Capture the cell that displays the provided text and extract its (X, Y) central coordinate. 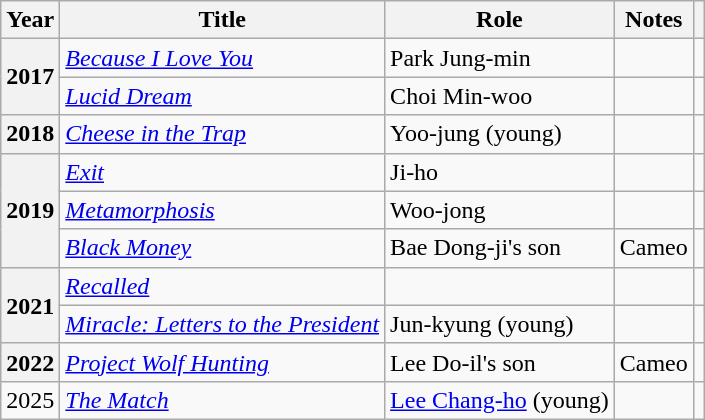
Park Jung-min (500, 58)
Lee Do-il's son (500, 362)
2017 (30, 77)
Woo-jong (500, 210)
Yoo-jung (young) (500, 134)
Role (500, 20)
Notes (654, 20)
2022 (30, 362)
Miracle: Letters to the President (222, 324)
Recalled (222, 286)
Bae Dong-ji's son (500, 248)
Exit (222, 172)
Cheese in the Trap (222, 134)
Lucid Dream (222, 96)
Ji-ho (500, 172)
Jun-kyung (young) (500, 324)
2021 (30, 305)
Black Money (222, 248)
2018 (30, 134)
Project Wolf Hunting (222, 362)
2025 (30, 400)
Title (222, 20)
Choi Min-woo (500, 96)
Because I Love You (222, 58)
Lee Chang-ho (young) (500, 400)
Year (30, 20)
2019 (30, 210)
Metamorphosis (222, 210)
The Match (222, 400)
